Identify which cell holds the provided text, then report its [x, y] central coordinate. 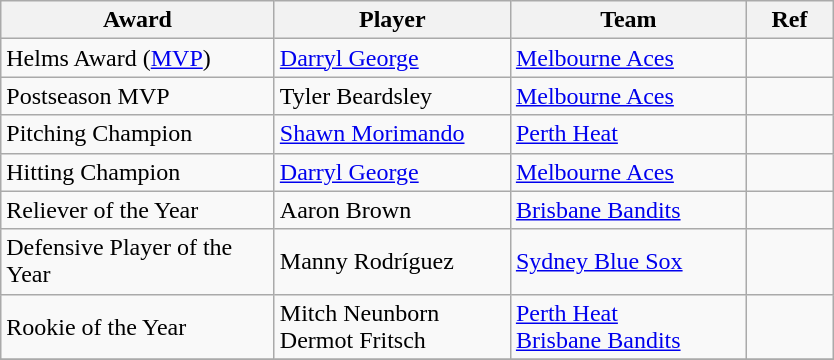
Sydney Blue Sox [628, 262]
Aaron Brown [392, 210]
Team [628, 20]
Postseason MVP [138, 96]
Helms Award (MVP) [138, 58]
Rookie of the Year [138, 326]
Ref [789, 20]
Brisbane Bandits [628, 210]
Tyler Beardsley [392, 96]
Pitching Champion [138, 134]
Perth Heat Brisbane Bandits [628, 326]
Perth Heat [628, 134]
Reliever of the Year [138, 210]
Manny Rodríguez [392, 262]
Award [138, 20]
Player [392, 20]
Defensive Player of the Year [138, 262]
Shawn Morimando [392, 134]
Hitting Champion [138, 172]
Mitch Neunborn Dermot Fritsch [392, 326]
